Capture the cell that displays the provided text and extract its [X, Y] central coordinate. 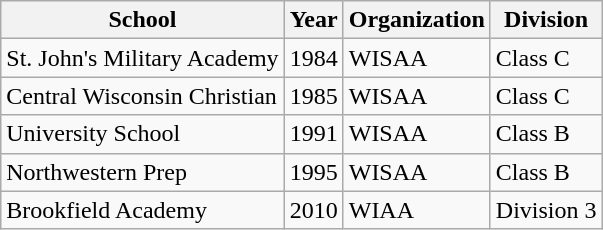
1985 [314, 96]
2010 [314, 210]
Division 3 [546, 210]
University School [142, 134]
Northwestern Prep [142, 172]
Brookfield Academy [142, 210]
Central Wisconsin Christian [142, 96]
1984 [314, 58]
WIAA [416, 210]
Year [314, 20]
Organization [416, 20]
School [142, 20]
1991 [314, 134]
Division [546, 20]
St. John's Military Academy [142, 58]
1995 [314, 172]
